From the cell containing the given text, extract its center point as [X, Y] coordinate. 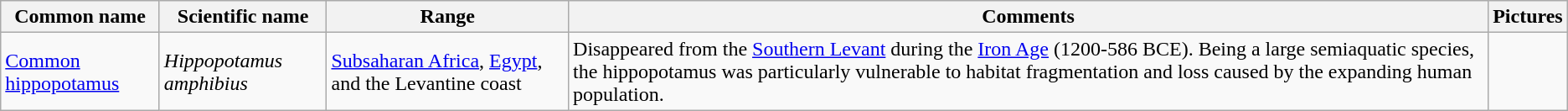
Pictures [1528, 17]
Range [447, 17]
Scientific name [243, 17]
Common hippopotamus [80, 71]
Comments [1029, 17]
Hippopotamus amphibius [243, 71]
Subsaharan Africa, Egypt, and the Levantine coast [447, 71]
Common name [80, 17]
